Provide the (x, y) coordinate of the cell's center where the given text is located.  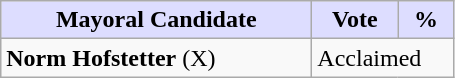
Mayoral Candidate (156, 20)
Acclaimed (383, 58)
Norm Hofstetter (X) (156, 58)
Vote (355, 20)
% (426, 20)
